Detect which cell encompasses the target text, then output its (x, y) center coordinate. 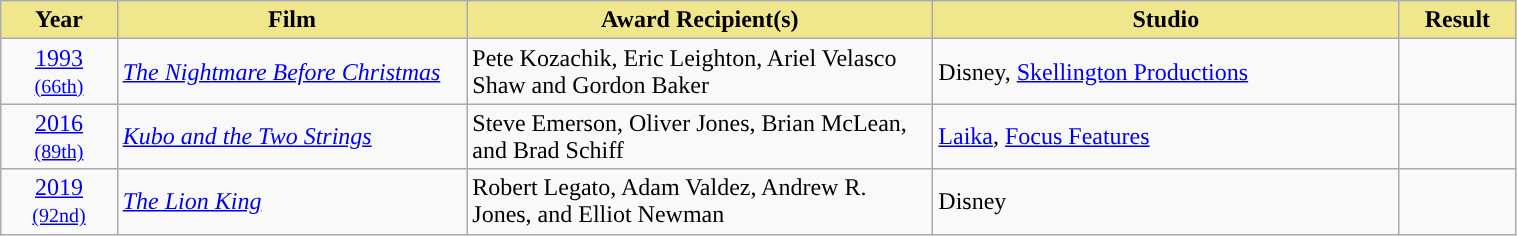
Studio (1166, 20)
Year (59, 20)
Film (292, 20)
Pete Kozachik, Eric Leighton, Ariel Velasco Shaw and Gordon Baker (700, 72)
1993(66th) (59, 72)
Award Recipient(s) (700, 20)
Robert Legato, Adam Valdez, Andrew R. Jones, and Elliot Newman (700, 202)
Steve Emerson, Oliver Jones, Brian McLean, and Brad Schiff (700, 136)
Disney (1166, 202)
Kubo and the Two Strings (292, 136)
The Lion King (292, 202)
Disney, Skellington Productions (1166, 72)
The Nightmare Before Christmas (292, 72)
2016(89th) (59, 136)
2019(92nd) (59, 202)
Result (1458, 20)
Laika, Focus Features (1166, 136)
